Detect which cell encompasses the target text, then output its [x, y] center coordinate. 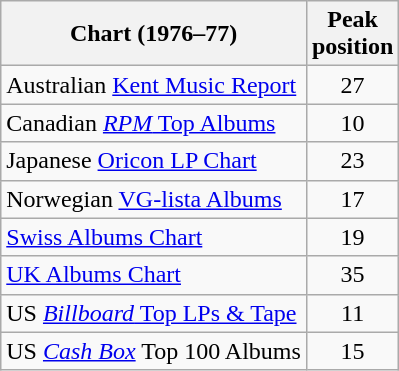
Norwegian VG-lista Albums [154, 199]
Canadian RPM Top Albums [154, 123]
Chart (1976–77) [154, 34]
US Cash Box Top 100 Albums [154, 351]
Australian Kent Music Report [154, 85]
27 [352, 85]
23 [352, 161]
15 [352, 351]
UK Albums Chart [154, 275]
10 [352, 123]
Swiss Albums Chart [154, 237]
Peakposition [352, 34]
19 [352, 237]
17 [352, 199]
11 [352, 313]
35 [352, 275]
US Billboard Top LPs & Tape [154, 313]
Japanese Oricon LP Chart [154, 161]
